Detect which cell encompasses the target text, then output its [x, y] center coordinate. 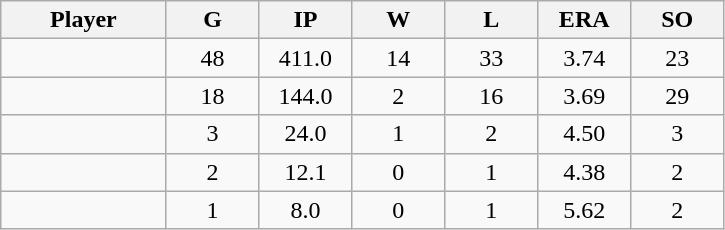
3.69 [584, 96]
16 [492, 96]
14 [398, 58]
4.50 [584, 134]
SO [678, 20]
144.0 [306, 96]
IP [306, 20]
411.0 [306, 58]
W [398, 20]
Player [84, 20]
29 [678, 96]
4.38 [584, 172]
3.74 [584, 58]
23 [678, 58]
12.1 [306, 172]
5.62 [584, 210]
24.0 [306, 134]
8.0 [306, 210]
18 [212, 96]
33 [492, 58]
48 [212, 58]
ERA [584, 20]
L [492, 20]
G [212, 20]
